Search for the cell housing the specified text and yield its [X, Y] center coordinate. 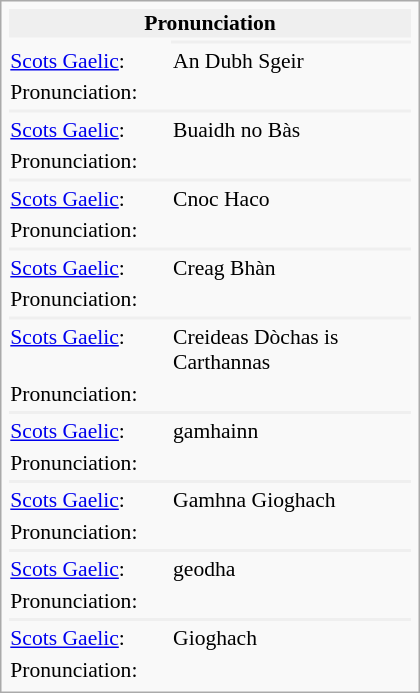
geodha [292, 569]
Buaidh no Bàs [292, 129]
Gamhna Gioghach [292, 500]
Creag Bhàn [292, 267]
Cnoc Haco [292, 198]
An Dubh Sgeir [292, 60]
Creideas Dòchas is Carthannas [292, 349]
Gioghach [292, 638]
Pronunciation [210, 23]
gamhainn [292, 431]
